From the cell containing the given text, extract its center point as (X, Y) coordinate. 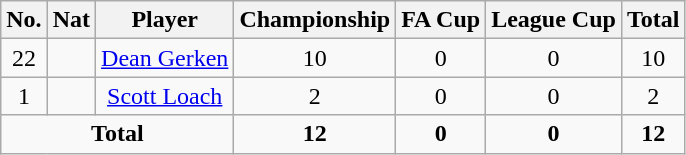
League Cup (554, 20)
FA Cup (441, 20)
Scott Loach (165, 96)
Dean Gerken (165, 58)
Nat (71, 20)
1 (24, 96)
Championship (315, 20)
22 (24, 58)
Player (165, 20)
No. (24, 20)
